Detect which cell encompasses the target text, then output its [x, y] center coordinate. 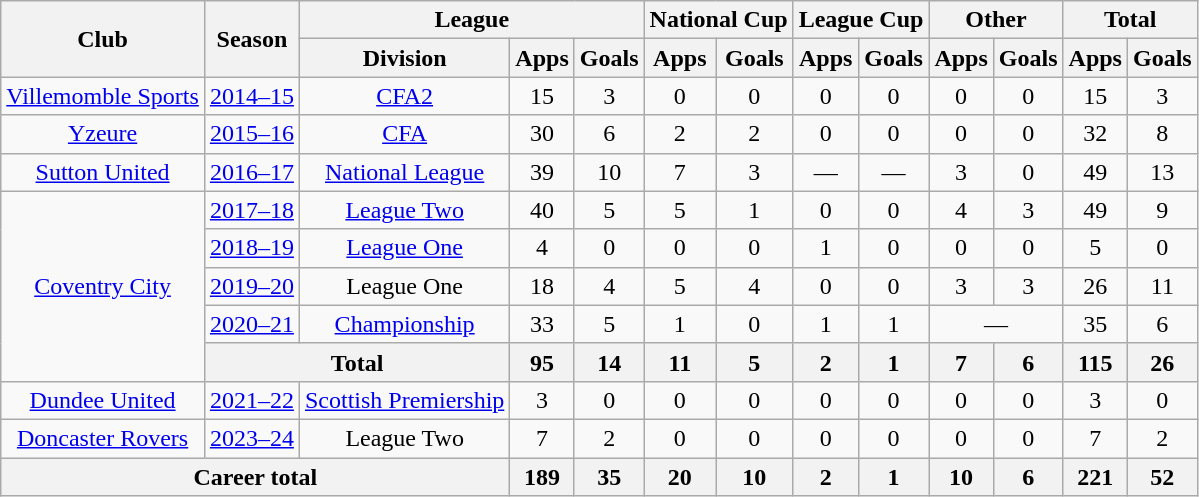
2023–24 [252, 438]
13 [1162, 172]
40 [542, 210]
Club [103, 39]
189 [542, 477]
Season [252, 39]
2021–22 [252, 400]
52 [1162, 477]
2018–19 [252, 248]
9 [1162, 210]
Yzeure [103, 134]
8 [1162, 134]
Other [996, 20]
2015–16 [252, 134]
Scottish Premiership [404, 400]
Division [404, 58]
Sutton United [103, 172]
2016–17 [252, 172]
2014–15 [252, 96]
32 [1095, 134]
Villemomble Sports [103, 96]
2019–20 [252, 286]
33 [542, 324]
30 [542, 134]
115 [1095, 362]
League [472, 20]
National Cup [718, 20]
CFA2 [404, 96]
Dundee United [103, 400]
20 [680, 477]
95 [542, 362]
CFA [404, 134]
Career total [256, 477]
39 [542, 172]
2017–18 [252, 210]
Championship [404, 324]
League Cup [861, 20]
National League [404, 172]
Doncaster Rovers [103, 438]
Coventry City [103, 286]
2020–21 [252, 324]
221 [1095, 477]
14 [609, 362]
18 [542, 286]
